Pinpoint the cell where the given text exists, returning its [X, Y] midpoint coordinate. 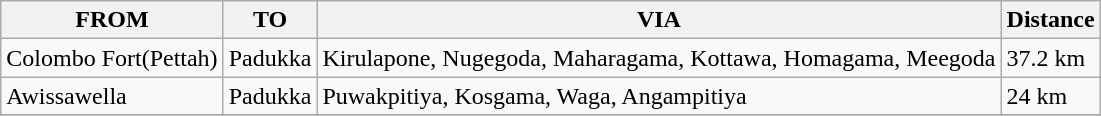
24 km [1050, 96]
TO [270, 20]
Puwakpitiya, Kosgama, Waga, Angampitiya [659, 96]
Colombo Fort(Pettah) [112, 58]
Awissawella [112, 96]
Distance [1050, 20]
VIA [659, 20]
FROM [112, 20]
37.2 km [1050, 58]
Kirulapone, Nugegoda, Maharagama, Kottawa, Homagama, Meegoda [659, 58]
